Search for the cell housing the specified text and yield its (x, y) center coordinate. 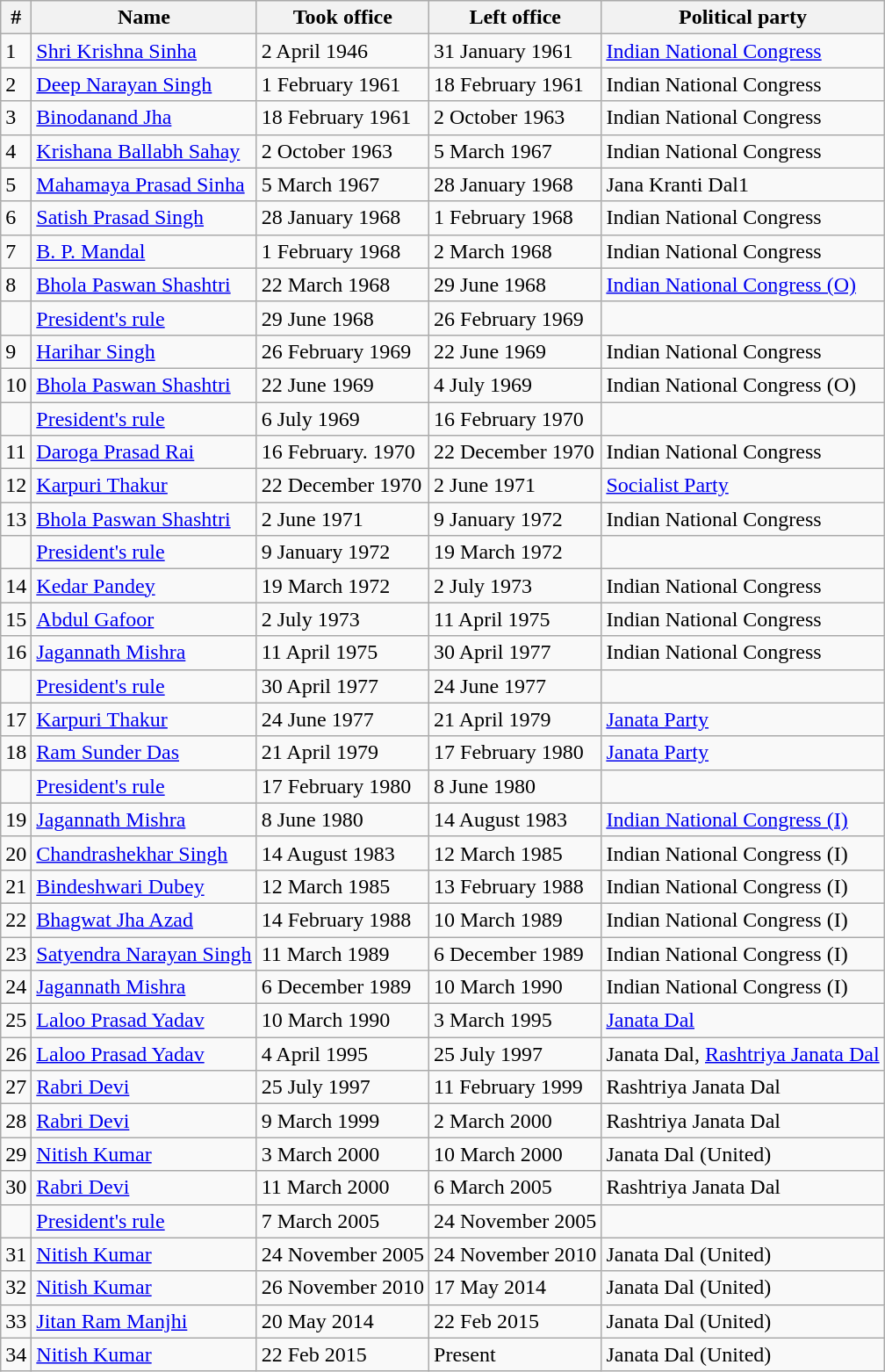
34 (16, 1354)
1 February 1961 (342, 84)
11 February 1999 (515, 1087)
Satyendra Narayan Singh (144, 953)
18 (16, 753)
Left office (515, 18)
Daroga Prasad Rai (144, 452)
33 (16, 1321)
26 (16, 1054)
Kedar Pandey (144, 586)
11 March 2000 (342, 1188)
31 January 1961 (515, 51)
Bindeshwari Dubey (144, 886)
19 (16, 820)
24 November 2010 (515, 1254)
11 March 1989 (342, 953)
Jitan Ram Manjhi (144, 1321)
27 (16, 1087)
10 (16, 385)
6 March 2005 (515, 1188)
3 March 1995 (515, 1021)
Jana Kranti Dal1 (743, 184)
17 (16, 719)
20 May 2014 (342, 1321)
21 (16, 886)
Satish Prasad Singh (144, 218)
14 (16, 586)
# (16, 18)
20 (16, 853)
6 (16, 218)
16 (16, 653)
23 (16, 953)
1 (16, 51)
29 (16, 1154)
Krishana Ballabh Sahay (144, 151)
9 March 1999 (342, 1121)
11 (16, 452)
Janata Dal (743, 1021)
30 (16, 1188)
Janata Dal, Rashtriya Janata Dal (743, 1054)
22 March 1968 (342, 285)
15 (16, 619)
4 July 1969 (515, 385)
24 (16, 987)
Harihar Singh (144, 351)
Present (515, 1354)
Shri Krishna Sinha (144, 51)
17 May 2014 (515, 1288)
7 March 2005 (342, 1221)
Binodanand Jha (144, 118)
7 (16, 251)
25 (16, 1021)
2 April 1946 (342, 51)
2 March 2000 (515, 1121)
10 March 2000 (515, 1154)
Deep Narayan Singh (144, 84)
8 (16, 285)
26 November 2010 (342, 1288)
28 (16, 1121)
Socialist Party (743, 486)
Name (144, 18)
4 April 1995 (342, 1054)
Mahamaya Prasad Sinha (144, 184)
5 (16, 184)
Chandrashekhar Singh (144, 853)
2 March 1968 (515, 251)
10 March 1989 (515, 920)
B. P. Mandal (144, 251)
2 (16, 84)
13 February 1988 (515, 886)
9 (16, 351)
4 (16, 151)
13 (16, 519)
31 (16, 1254)
16 February. 1970 (342, 452)
Abdul Gafoor (144, 619)
Ram Sunder Das (144, 753)
Took office (342, 18)
3 March 2000 (342, 1154)
14 February 1988 (342, 920)
22 (16, 920)
6 July 1969 (342, 419)
3 (16, 118)
12 (16, 486)
32 (16, 1288)
Bhagwat Jha Azad (144, 920)
16 February 1970 (515, 419)
Political party (743, 18)
